Locate the cell with the specified text and output its [X, Y] center coordinate. 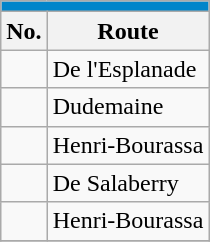
De l'Esplanade [128, 69]
De Salaberry [128, 183]
Dudemaine [128, 107]
Route [128, 31]
No. [24, 31]
